Provide the (x, y) coordinate of the cell's center where the given text is located.  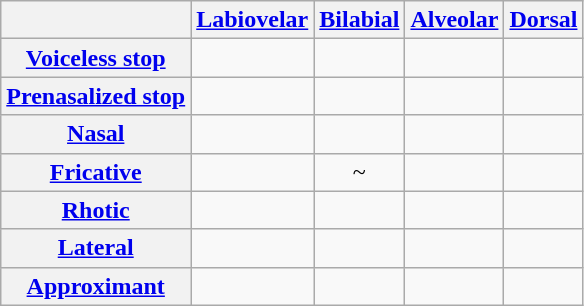
Voiceless stop (96, 58)
Alveolar (454, 20)
Prenasalized stop (96, 96)
Nasal (96, 134)
Fricative (96, 172)
Rhotic (96, 210)
Approximant (96, 286)
~ (360, 172)
Labiovelar (252, 20)
Bilabial (360, 20)
Dorsal (544, 20)
Lateral (96, 248)
